Capture the cell that displays the provided text and extract its (x, y) central coordinate. 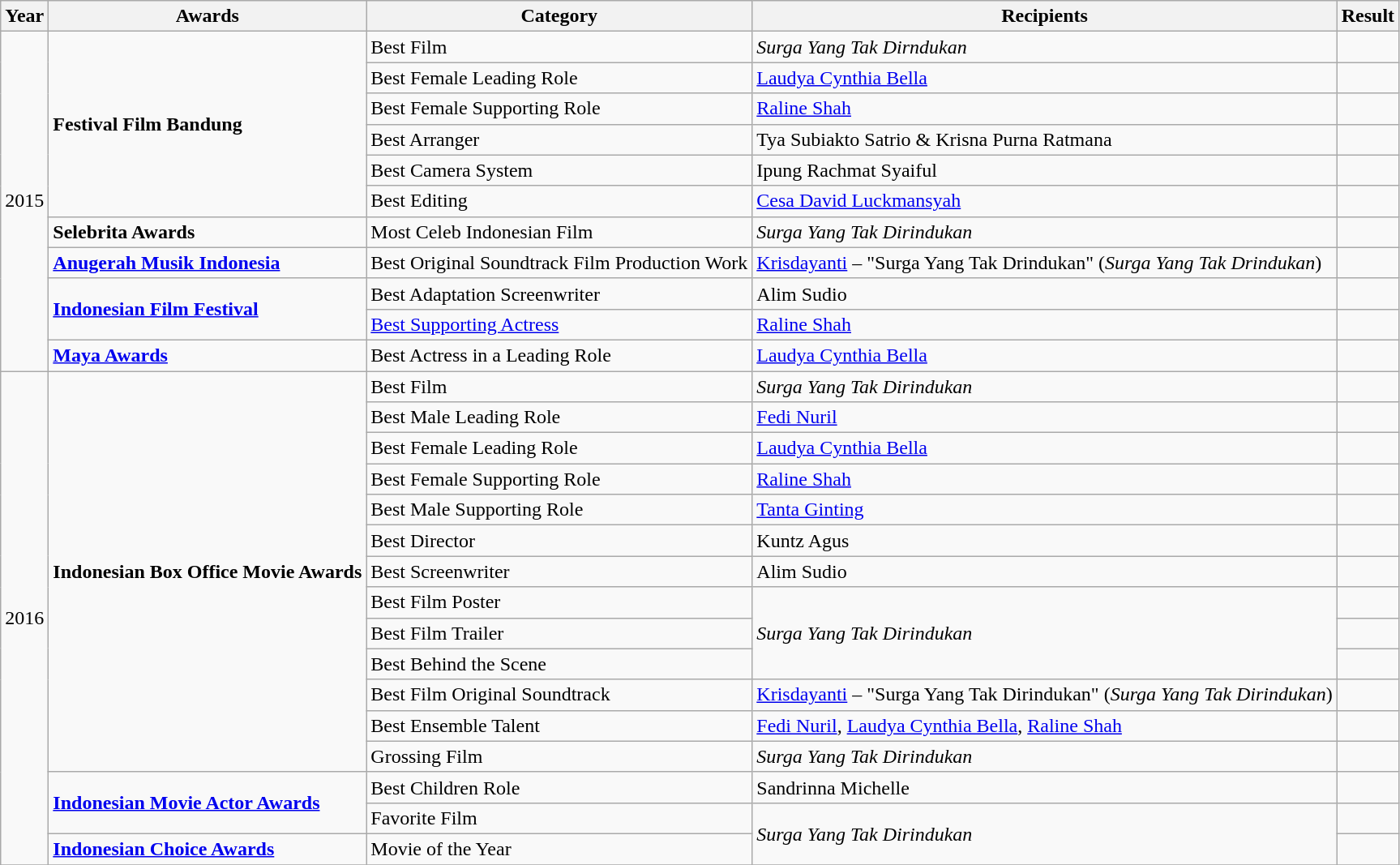
Best Original Soundtrack Film Production Work (559, 263)
Tanta Ginting (1044, 510)
Indonesian Choice Awards (208, 849)
Indonesian Film Festival (208, 309)
Best Actress in a Leading Role (559, 355)
Awards (208, 16)
Cesa David Luckmansyah (1044, 201)
Best Film Trailer (559, 633)
Surga Yang Tak Dirndukan (1044, 47)
Year (24, 16)
Krisdayanti – "Surga Yang Tak Dirindukan" (Surga Yang Tak Dirindukan) (1044, 695)
Best Arranger (559, 139)
Anugerah Musik Indonesia (208, 263)
Festival Film Bandung (208, 124)
Best Camera System (559, 170)
Krisdayanti – "Surga Yang Tak Drindukan" (Surga Yang Tak Drindukan) (1044, 263)
Best Film Original Soundtrack (559, 695)
Best Supporting Actress (559, 324)
Most Celeb Indonesian Film (559, 232)
Fedi Nuril (1044, 418)
2015 (24, 201)
Result (1368, 16)
Best Male Supporting Role (559, 510)
Best Male Leading Role (559, 418)
Best Behind the Scene (559, 664)
Best Editing (559, 201)
Movie of the Year (559, 849)
Sandrinna Michelle (1044, 787)
Tya Subiakto Satrio & Krisna Purna Ratmana (1044, 139)
2016 (24, 618)
Best Film Poster (559, 602)
Best Screenwriter (559, 572)
Grossing Film (559, 756)
Best Adaptation Screenwriter (559, 293)
Best Children Role (559, 787)
Fedi Nuril, Laudya Cynthia Bella, Raline Shah (1044, 726)
Kuntz Agus (1044, 541)
Recipients (1044, 16)
Favorite Film (559, 818)
Indonesian Box Office Movie Awards (208, 572)
Category (559, 16)
Ipung Rachmat Syaiful (1044, 170)
Best Director (559, 541)
Maya Awards (208, 355)
Selebrita Awards (208, 232)
Indonesian Movie Actor Awards (208, 803)
Best Ensemble Talent (559, 726)
